Capture the cell that displays the provided text and extract its (X, Y) central coordinate. 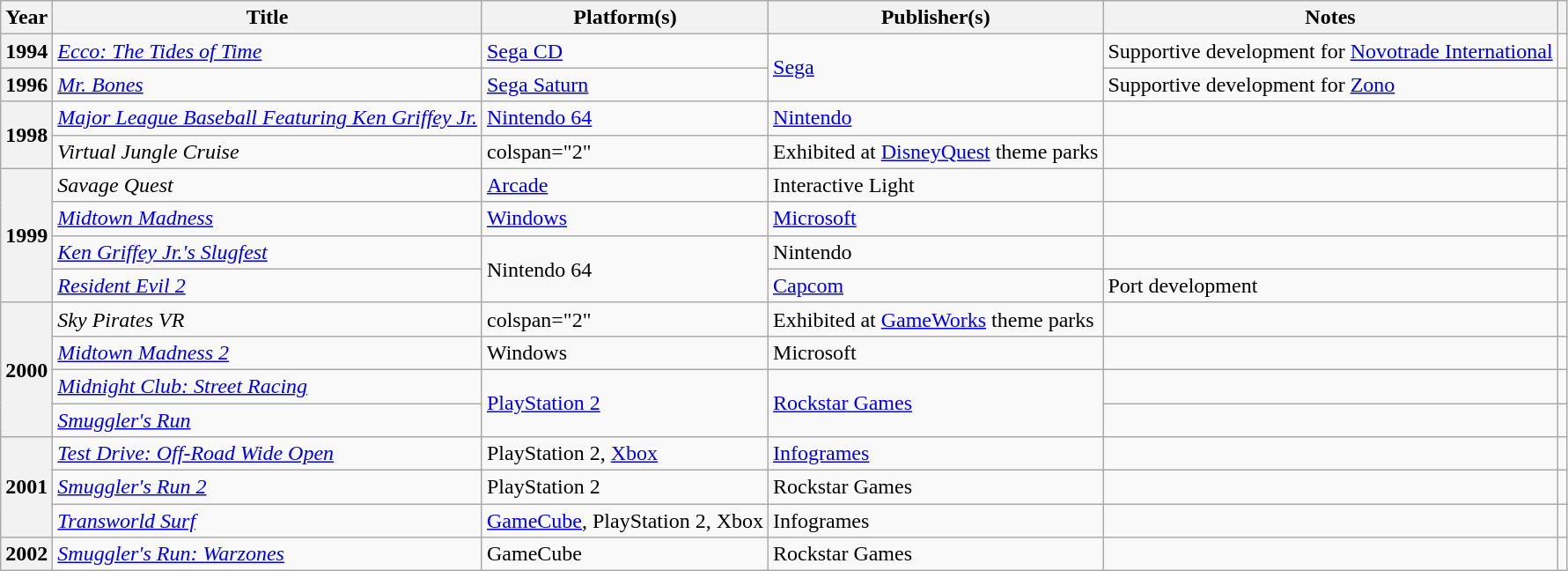
Major League Baseball Featuring Ken Griffey Jr. (268, 118)
Port development (1330, 285)
Sega (936, 68)
Interactive Light (936, 185)
Platform(s) (625, 18)
2002 (26, 554)
Supportive development for Zono (1330, 85)
Supportive development for Novotrade International (1330, 51)
Exhibited at DisneyQuest theme parks (936, 152)
2000 (26, 369)
GameCube, PlayStation 2, Xbox (625, 521)
Notes (1330, 18)
PlayStation 2, Xbox (625, 454)
Smuggler's Run: Warzones (268, 554)
Savage Quest (268, 185)
Capcom (936, 285)
1999 (26, 235)
Midtown Madness 2 (268, 352)
Sky Pirates VR (268, 319)
Midtown Madness (268, 219)
Publisher(s) (936, 18)
Ecco: The Tides of Time (268, 51)
Transworld Surf (268, 521)
Sega Saturn (625, 85)
1996 (26, 85)
Year (26, 18)
Title (268, 18)
Resident Evil 2 (268, 285)
Test Drive: Off-Road Wide Open (268, 454)
Ken Griffey Jr.'s Slugfest (268, 252)
Sega CD (625, 51)
Arcade (625, 185)
Smuggler's Run 2 (268, 487)
Smuggler's Run (268, 420)
1998 (26, 135)
Exhibited at GameWorks theme parks (936, 319)
1994 (26, 51)
Virtual Jungle Cruise (268, 152)
Mr. Bones (268, 85)
Midnight Club: Street Racing (268, 386)
2001 (26, 487)
GameCube (625, 554)
